For the text-containing cell, return its midpoint in (x, y) coordinate format. 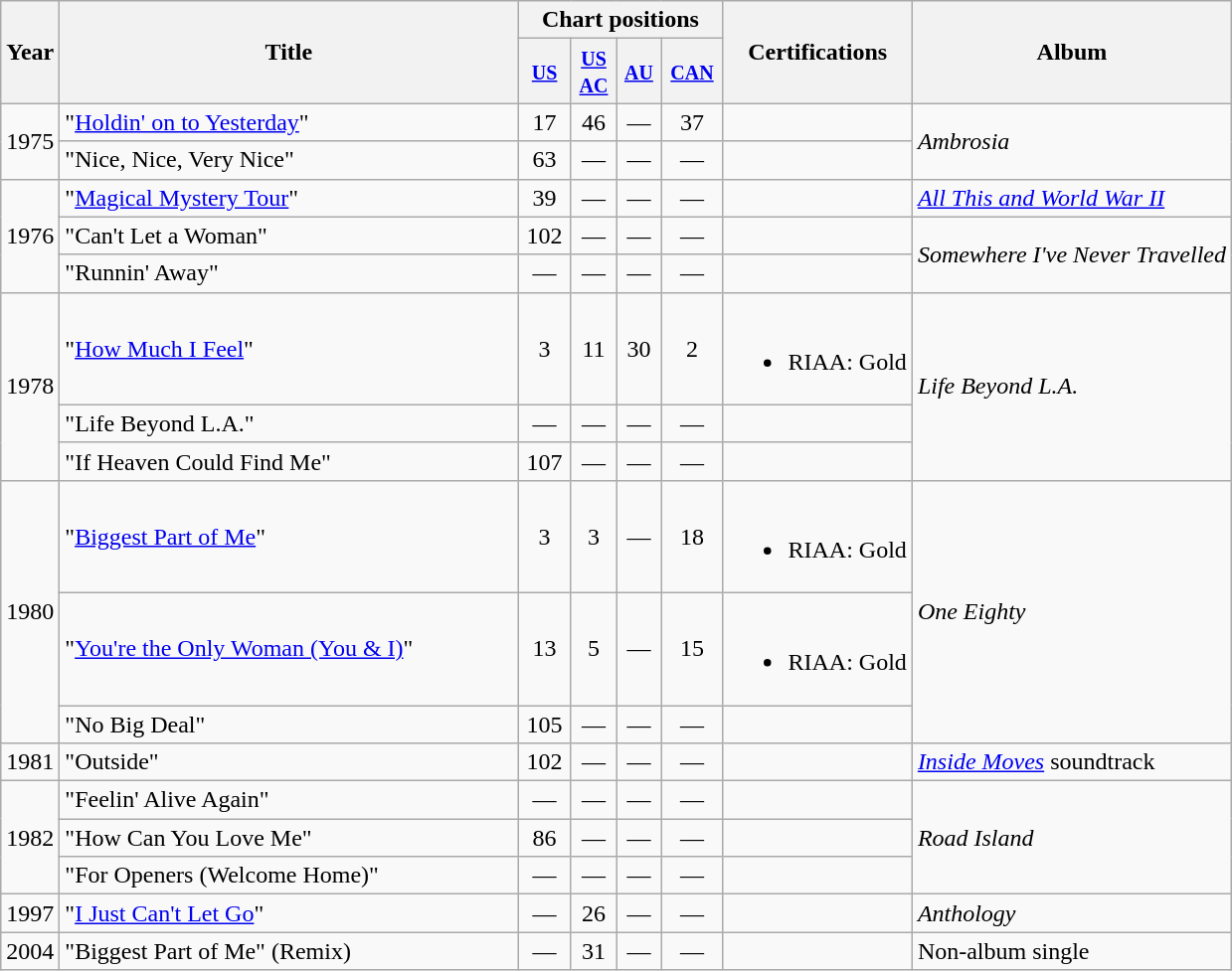
30 (638, 348)
18 (692, 537)
37 (692, 122)
Year (30, 52)
Non-album single (1072, 951)
1981 (30, 762)
"Outside" (288, 762)
Life Beyond L.A. (1072, 386)
AU (638, 72)
105 (545, 725)
"Life Beyond L.A." (288, 423)
1982 (30, 838)
Certifications (817, 52)
"I Just Can't Let Go" (288, 913)
"Runnin' Away" (288, 273)
Album (1072, 52)
86 (545, 838)
63 (545, 160)
46 (593, 122)
"Biggest Part of Me" (Remix) (288, 951)
11 (593, 348)
All This and World War II (1072, 198)
5 (593, 648)
"Holdin' on to Yesterday" (288, 122)
1976 (30, 236)
"You're the Only Woman (You & I)" (288, 648)
Road Island (1072, 838)
USAC (593, 72)
"No Big Deal" (288, 725)
"Magical Mystery Tour" (288, 198)
"How Can You Love Me" (288, 838)
Chart positions (620, 20)
Inside Moves soundtrack (1072, 762)
US (545, 72)
"For Openers (Welcome Home)" (288, 876)
39 (545, 198)
Somewhere I've Never Travelled (1072, 254)
107 (545, 461)
Title (288, 52)
"Biggest Part of Me" (288, 537)
CAN (692, 72)
"Nice, Nice, Very Nice" (288, 160)
1978 (30, 386)
1980 (30, 611)
1997 (30, 913)
Anthology (1072, 913)
1975 (30, 141)
"How Much I Feel" (288, 348)
2 (692, 348)
15 (692, 648)
Ambrosia (1072, 141)
13 (545, 648)
"If Heaven Could Find Me" (288, 461)
26 (593, 913)
One Eighty (1072, 611)
17 (545, 122)
"Feelin' Alive Again" (288, 800)
2004 (30, 951)
"Can't Let a Woman" (288, 236)
31 (593, 951)
